Search for the cell housing the specified text and yield its [X, Y] center coordinate. 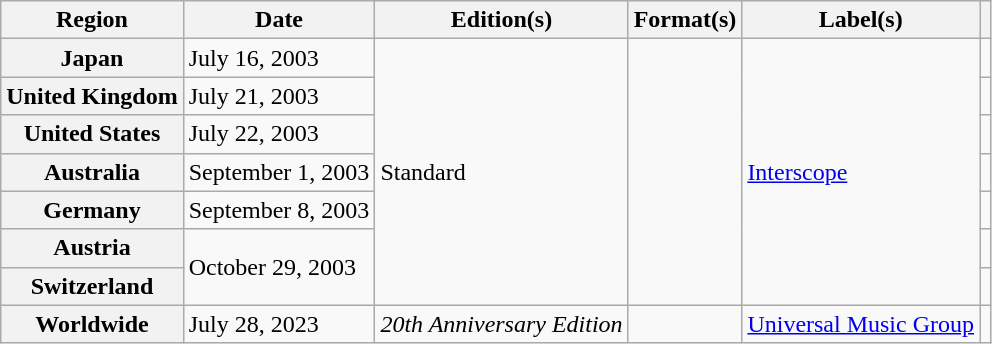
20th Anniversary Edition [502, 324]
July 28, 2023 [279, 324]
Edition(s) [502, 20]
Switzerland [92, 286]
July 16, 2003 [279, 58]
Standard [502, 172]
September 1, 2003 [279, 172]
July 21, 2003 [279, 96]
September 8, 2003 [279, 210]
October 29, 2003 [279, 267]
Label(s) [861, 20]
Japan [92, 58]
Worldwide [92, 324]
Date [279, 20]
Region [92, 20]
July 22, 2003 [279, 134]
Format(s) [685, 20]
United Kingdom [92, 96]
Australia [92, 172]
United States [92, 134]
Austria [92, 248]
Interscope [861, 172]
Germany [92, 210]
Universal Music Group [861, 324]
